Provide the (x, y) coordinate of the cell's center where the given text is located.  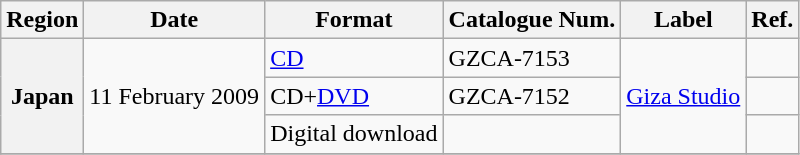
Region (42, 20)
GZCA-7152 (532, 96)
CD+DVD (354, 96)
GZCA-7153 (532, 58)
Japan (42, 96)
Label (684, 20)
Digital download (354, 134)
11 February 2009 (174, 96)
Catalogue Num. (532, 20)
Ref. (772, 20)
CD (354, 58)
Date (174, 20)
Format (354, 20)
Giza Studio (684, 96)
